Identify which cell holds the provided text, then report its (X, Y) central coordinate. 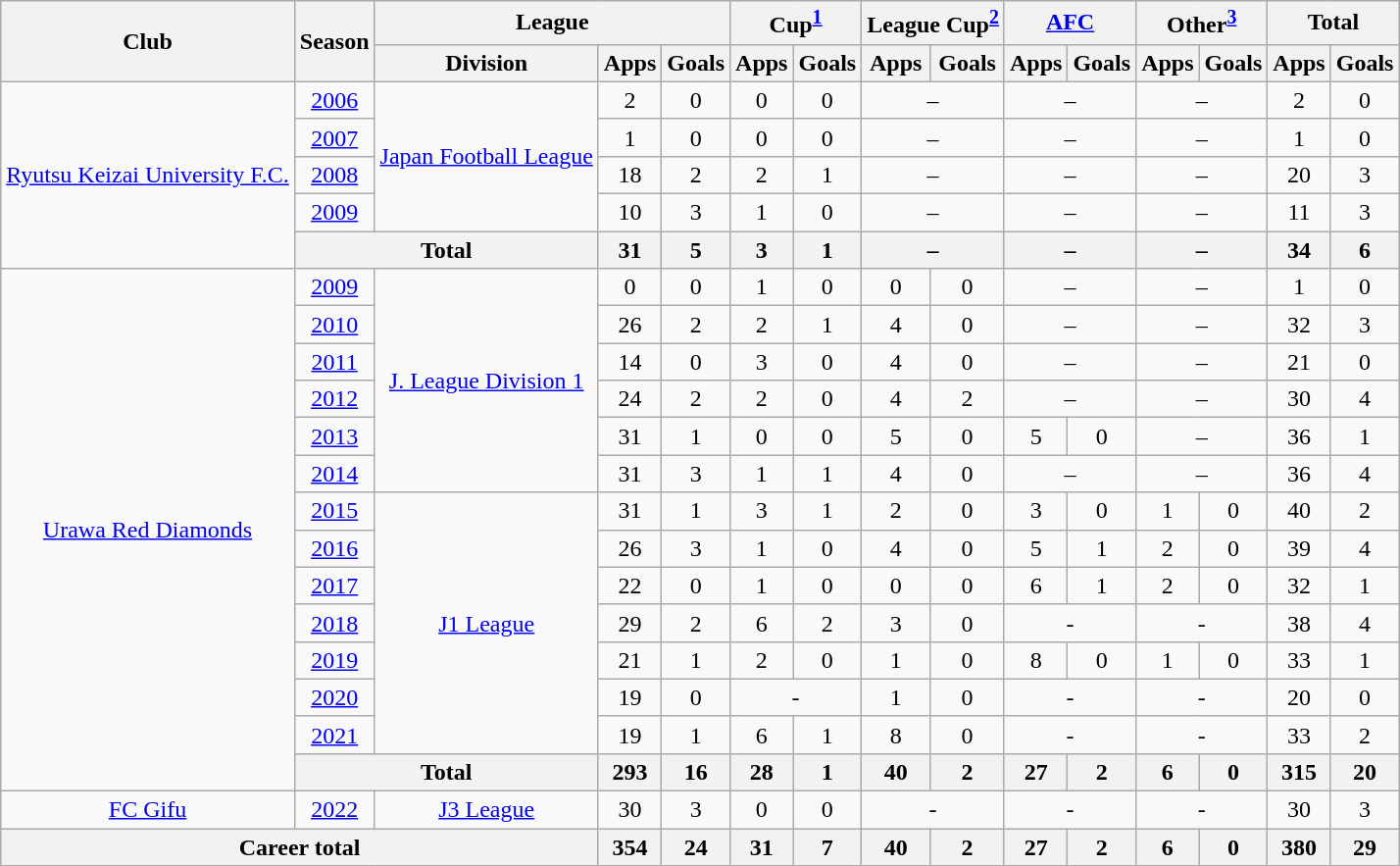
J1 League (486, 623)
380 (1299, 847)
2021 (334, 735)
Club (148, 41)
2007 (334, 137)
Season (334, 41)
League Cup2 (933, 24)
2012 (334, 399)
2014 (334, 474)
39 (1299, 548)
Urawa Red Diamonds (148, 530)
2010 (334, 325)
34 (1299, 250)
League (553, 24)
2016 (334, 548)
Ryutsu Keizai University F.C. (148, 175)
28 (762, 772)
2008 (334, 175)
293 (629, 772)
2015 (334, 511)
2017 (334, 586)
2020 (334, 697)
J3 League (486, 810)
Other3 (1202, 24)
2006 (334, 100)
Cup1 (796, 24)
2018 (334, 623)
Division (486, 63)
18 (629, 175)
7 (827, 847)
2011 (334, 362)
Japan Football League (486, 156)
2013 (334, 436)
Career total (300, 847)
J. League Division 1 (486, 381)
FC Gifu (148, 810)
315 (1299, 772)
AFC (1070, 24)
2022 (334, 810)
38 (1299, 623)
22 (629, 586)
10 (629, 213)
354 (629, 847)
11 (1299, 213)
14 (629, 362)
2019 (334, 660)
16 (696, 772)
